Locate the cell with the specified text and output its [X, Y] center coordinate. 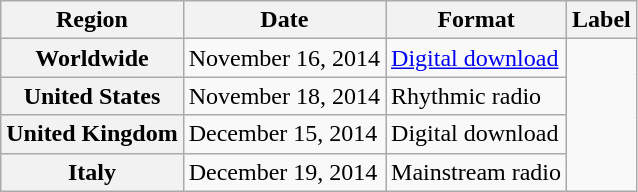
Label [602, 20]
December 19, 2014 [284, 172]
United States [92, 96]
Mainstream radio [476, 172]
Italy [92, 172]
November 18, 2014 [284, 96]
Rhythmic radio [476, 96]
Format [476, 20]
United Kingdom [92, 134]
Region [92, 20]
December 15, 2014 [284, 134]
Worldwide [92, 58]
November 16, 2014 [284, 58]
Date [284, 20]
